From the cell containing the given text, extract its center point as [X, Y] coordinate. 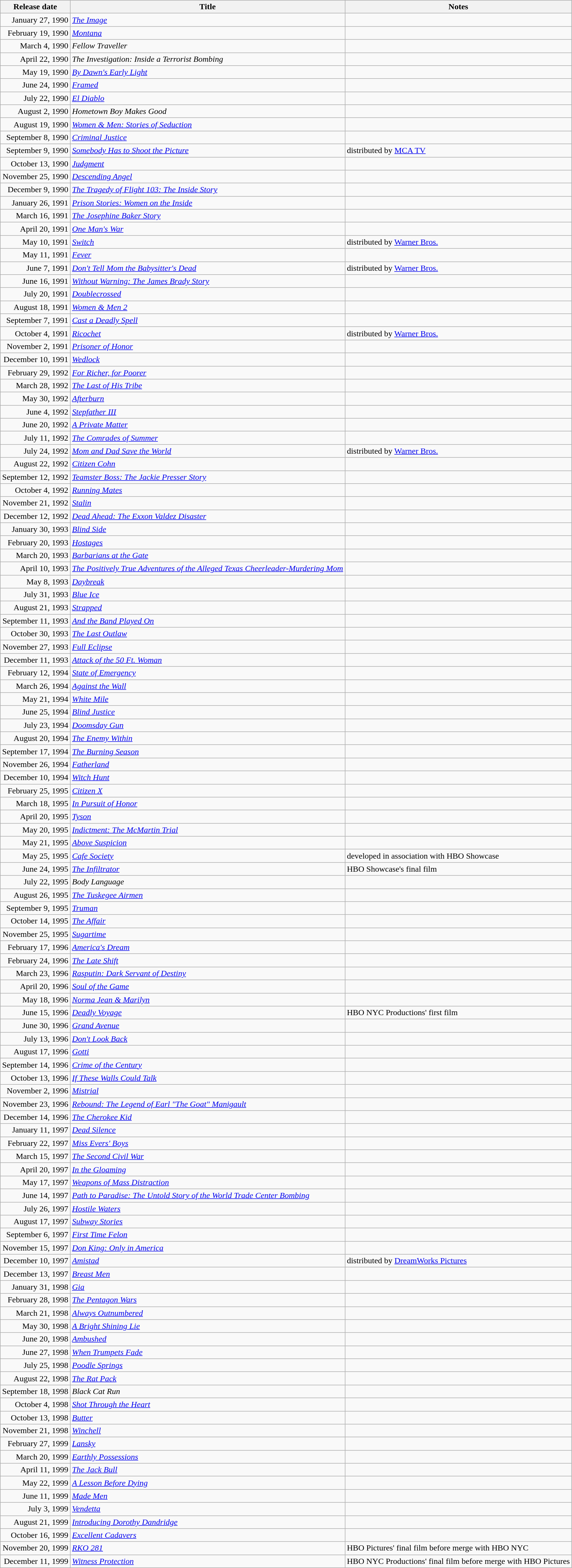
Descending Angel [207, 177]
Rasputin: Dark Servant of Destiny [207, 973]
October 13, 1990 [35, 164]
August 20, 1994 [35, 738]
July 22, 1990 [35, 98]
Deadly Voyage [207, 1013]
September 17, 1994 [35, 751]
September 6, 1997 [35, 1235]
August 18, 1991 [35, 307]
June 24, 1990 [35, 85]
The Second Civil War [207, 1156]
October 4, 1992 [35, 490]
Path to Paradise: The Untold Story of the World Trade Center Bombing [207, 1195]
Tyson [207, 817]
Hostages [207, 542]
February 17, 1996 [35, 947]
November 20, 1999 [35, 1548]
El Diablo [207, 98]
October 14, 1995 [35, 921]
Vendetta [207, 1509]
Stalin [207, 503]
October 30, 1993 [35, 634]
Grand Avenue [207, 1026]
Gia [207, 1287]
June 15, 1996 [35, 1013]
May 30, 1998 [35, 1326]
The Burning Season [207, 751]
The Late Shift [207, 960]
November 23, 1996 [35, 1104]
Hostile Waters [207, 1208]
Black Cat Run [207, 1391]
December 10, 1994 [35, 777]
Citizen X [207, 790]
Cast a Deadly Spell [207, 320]
Barbarians at the Gate [207, 555]
December 9, 1990 [35, 190]
October 13, 1996 [35, 1078]
Montana [207, 33]
March 16, 1991 [35, 216]
HBO Pictures' final film before merge with HBO NYC [458, 1548]
Witness Protection [207, 1561]
March 23, 1996 [35, 973]
July 3, 1999 [35, 1509]
Women & Men: Stories of Seduction [207, 124]
November 25, 1990 [35, 177]
August 17, 1996 [35, 1052]
May 11, 1991 [35, 255]
May 25, 1995 [35, 856]
State of Emergency [207, 673]
January 30, 1993 [35, 529]
August 2, 1990 [35, 111]
Above Suspicion [207, 843]
Somebody Has to Shoot the Picture [207, 150]
November 2, 1991 [35, 346]
Blind Side [207, 529]
Amistad [207, 1261]
Miss Evers' Boys [207, 1143]
Women & Men 2 [207, 307]
White Mile [207, 699]
July 22, 1995 [35, 882]
In the Gloaming [207, 1169]
Teamster Boss: The Jackie Presser Story [207, 477]
June 27, 1998 [35, 1352]
HBO Showcase's final film [458, 869]
Don't Look Back [207, 1039]
Don't Tell Mom the Babysitter's Dead [207, 268]
May 21, 1995 [35, 843]
Crime of the Century [207, 1065]
February 27, 1999 [35, 1444]
July 11, 1992 [35, 438]
Indictment: The McMartin Trial [207, 830]
Mom and Dad Save the World [207, 451]
Mistrial [207, 1091]
March 20, 1999 [35, 1457]
February 24, 1996 [35, 960]
July 31, 1993 [35, 595]
The Pentagon Wars [207, 1300]
February 12, 1994 [35, 673]
May 22, 1999 [35, 1483]
June 20, 1998 [35, 1339]
The Last Outlaw [207, 634]
Criminal Justice [207, 137]
June 14, 1997 [35, 1195]
Norma Jean & Marilyn [207, 1000]
December 10, 1997 [35, 1261]
Introducing Dorothy Dandridge [207, 1522]
Prison Stories: Women on the Inside [207, 203]
Always Outnumbered [207, 1313]
Weapons of Mass Distraction [207, 1182]
Ambushed [207, 1339]
October 4, 1998 [35, 1404]
August 19, 1990 [35, 124]
Running Mates [207, 490]
One Man's War [207, 229]
In Pursuit of Honor [207, 804]
The Comrades of Summer [207, 438]
RKO 281 [207, 1548]
April 22, 1990 [35, 59]
The Cherokee Kid [207, 1117]
When Trumpets Fade [207, 1352]
May 19, 1990 [35, 72]
Notes [458, 7]
December 14, 1996 [35, 1117]
Against the Wall [207, 686]
Title [207, 7]
July 13, 1996 [35, 1039]
August 22, 1998 [35, 1378]
Rebound: The Legend of Earl "The Goat" Manigault [207, 1104]
July 20, 1991 [35, 294]
March 20, 1993 [35, 555]
Ricochet [207, 333]
distributed by DreamWorks Pictures [458, 1261]
May 18, 1996 [35, 1000]
Attack of the 50 Ft. Woman [207, 660]
December 10, 1991 [35, 359]
Judgment [207, 164]
October 16, 1999 [35, 1535]
February 25, 1995 [35, 790]
April 20, 1991 [35, 229]
September 8, 1990 [35, 137]
November 2, 1996 [35, 1091]
For Richer, for Poorer [207, 372]
June 7, 1991 [35, 268]
April 20, 1997 [35, 1169]
August 26, 1995 [35, 895]
Wedlock [207, 359]
And the Band Played On [207, 621]
February 29, 1992 [35, 372]
August 22, 1992 [35, 464]
Witch Hunt [207, 777]
The Positively True Adventures of the Alleged Texas Cheerleader-Murdering Mom [207, 568]
Sugartime [207, 934]
August 21, 1993 [35, 608]
Body Language [207, 882]
Switch [207, 242]
Afterburn [207, 399]
September 9, 1995 [35, 908]
October 4, 1991 [35, 333]
June 16, 1991 [35, 281]
April 10, 1993 [35, 568]
November 21, 1992 [35, 503]
December 11, 1993 [35, 660]
Lansky [207, 1444]
September 11, 1993 [35, 621]
May 10, 1991 [35, 242]
The Infiltrator [207, 869]
September 14, 1996 [35, 1065]
February 28, 1998 [35, 1300]
developed in association with HBO Showcase [458, 856]
Don King: Only in America [207, 1248]
America's Dream [207, 947]
Soul of the Game [207, 986]
April 11, 1999 [35, 1470]
June 20, 1992 [35, 425]
Dead Silence [207, 1130]
June 30, 1996 [35, 1026]
If These Walls Could Talk [207, 1078]
May 17, 1997 [35, 1182]
August 17, 1997 [35, 1222]
Cafe Society [207, 856]
April 20, 1995 [35, 817]
Framed [207, 85]
May 8, 1993 [35, 582]
September 12, 1992 [35, 477]
December 12, 1992 [35, 516]
Full Eclipse [207, 647]
The Tragedy of Flight 103: The Inside Story [207, 190]
The Tuskegee Airmen [207, 895]
HBO NYC Productions' final film before merge with HBO Pictures [458, 1561]
March 4, 1990 [35, 46]
Stepfather III [207, 412]
Citizen Cohn [207, 464]
Poodle Springs [207, 1365]
June 25, 1994 [35, 712]
February 19, 1990 [35, 33]
The Josephine Baker Story [207, 216]
Excellent Cadavers [207, 1535]
The Rat Pack [207, 1378]
May 21, 1994 [35, 699]
The Affair [207, 921]
By Dawn's Early Light [207, 72]
Butter [207, 1418]
October 13, 1998 [35, 1418]
Doomsday Gun [207, 725]
The Jack Bull [207, 1470]
Release date [35, 7]
A Lesson Before Dying [207, 1483]
November 25, 1995 [35, 934]
February 20, 1993 [35, 542]
Without Warning: The James Brady Story [207, 281]
The Investigation: Inside a Terrorist Bombing [207, 59]
A Private Matter [207, 425]
July 23, 1994 [35, 725]
Earthly Possessions [207, 1457]
The Enemy Within [207, 738]
Prisoner of Honor [207, 346]
Subway Stories [207, 1222]
Doublecrossed [207, 294]
March 28, 1992 [35, 386]
Breast Men [207, 1274]
First Time Felon [207, 1235]
Made Men [207, 1496]
Fellow Traveller [207, 46]
March 21, 1998 [35, 1313]
distributed by MCA TV [458, 150]
Gotti [207, 1052]
HBO NYC Productions' first film [458, 1013]
November 21, 1998 [35, 1431]
September 18, 1998 [35, 1391]
April 20, 1996 [35, 986]
January 26, 1991 [35, 203]
May 20, 1995 [35, 830]
Strapped [207, 608]
March 26, 1994 [35, 686]
July 26, 1997 [35, 1208]
Blue Ice [207, 595]
Blind Justice [207, 712]
November 26, 1994 [35, 764]
September 7, 1991 [35, 320]
November 27, 1993 [35, 647]
June 24, 1995 [35, 869]
March 18, 1995 [35, 804]
The Last of His Tribe [207, 386]
May 30, 1992 [35, 399]
November 15, 1997 [35, 1248]
A Bright Shining Lie [207, 1326]
Fatherland [207, 764]
The Image [207, 20]
July 24, 1992 [35, 451]
June 4, 1992 [35, 412]
Hometown Boy Makes Good [207, 111]
January 11, 1997 [35, 1130]
June 11, 1999 [35, 1496]
March 15, 1997 [35, 1156]
Shot Through the Heart [207, 1404]
February 22, 1997 [35, 1143]
January 31, 1998 [35, 1287]
Winchell [207, 1431]
July 25, 1998 [35, 1365]
Dead Ahead: The Exxon Valdez Disaster [207, 516]
September 9, 1990 [35, 150]
December 13, 1997 [35, 1274]
December 11, 1999 [35, 1561]
Daybreak [207, 582]
August 21, 1999 [35, 1522]
Fever [207, 255]
Truman [207, 908]
January 27, 1990 [35, 20]
